Output the [x, y] coordinate of the center of the cell containing the given text.  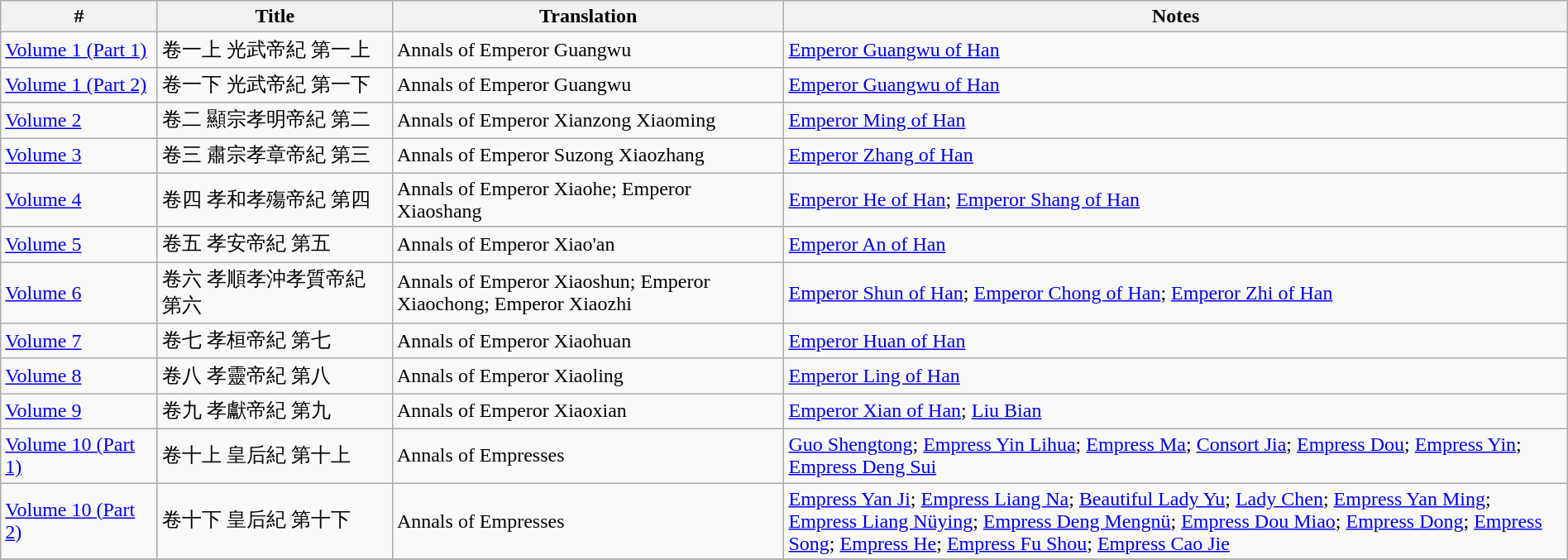
Volume 1 (Part 2) [79, 84]
Emperor Shun of Han; Emperor Chong of Han; Emperor Zhi of Han [1176, 293]
Guo Shengtong; Empress Yin Lihua; Empress Ma; Consort Jia; Empress Dou; Empress Yin; Empress Deng Sui [1176, 455]
Volume 9 [79, 412]
Volume 4 [79, 200]
Volume 5 [79, 245]
卷四 孝和孝殤帝紀 第四 [275, 200]
Annals of Emperor Xiao'an [588, 245]
Annals of Emperor Xianzong Xiaoming [588, 121]
Annals of Emperor Xiaohe; Emperor Xiaoshang [588, 200]
卷一上 光武帝紀 第一上 [275, 50]
# [79, 17]
卷五 孝安帝紀 第五 [275, 245]
Emperor Ming of Han [1176, 121]
Emperor Ling of Han [1176, 376]
Volume 10 (Part 1) [79, 455]
Volume 2 [79, 121]
Volume 1 (Part 1) [79, 50]
卷三 肅宗孝章帝紀 第三 [275, 156]
Volume 3 [79, 156]
Annals of Emperor Suzong Xiaozhang [588, 156]
卷十上 皇后紀 第十上 [275, 455]
Emperor Huan of Han [1176, 341]
Annals of Emperor Xiaoxian [588, 412]
卷九 孝獻帝紀 第九 [275, 412]
Volume 7 [79, 341]
Translation [588, 17]
Volume 8 [79, 376]
Emperor An of Han [1176, 245]
卷一下 光武帝紀 第一下 [275, 84]
Volume 10 (Part 2) [79, 521]
Emperor He of Han; Emperor Shang of Han [1176, 200]
卷十下 皇后紀 第十下 [275, 521]
Title [275, 17]
卷八 孝靈帝紀 第八 [275, 376]
Annals of Emperor Xiaohuan [588, 341]
Annals of Emperor Xiaoling [588, 376]
Emperor Xian of Han; Liu Bian [1176, 412]
Volume 6 [79, 293]
Annals of Emperor Xiaoshun; Emperor Xiaochong; Emperor Xiaozhi [588, 293]
卷六 孝順孝沖孝質帝紀 第六 [275, 293]
卷二 顯宗孝明帝紀 第二 [275, 121]
Emperor Zhang of Han [1176, 156]
卷七 孝桓帝紀 第七 [275, 341]
Notes [1176, 17]
